For the text-containing cell, return its midpoint in (X, Y) coordinate format. 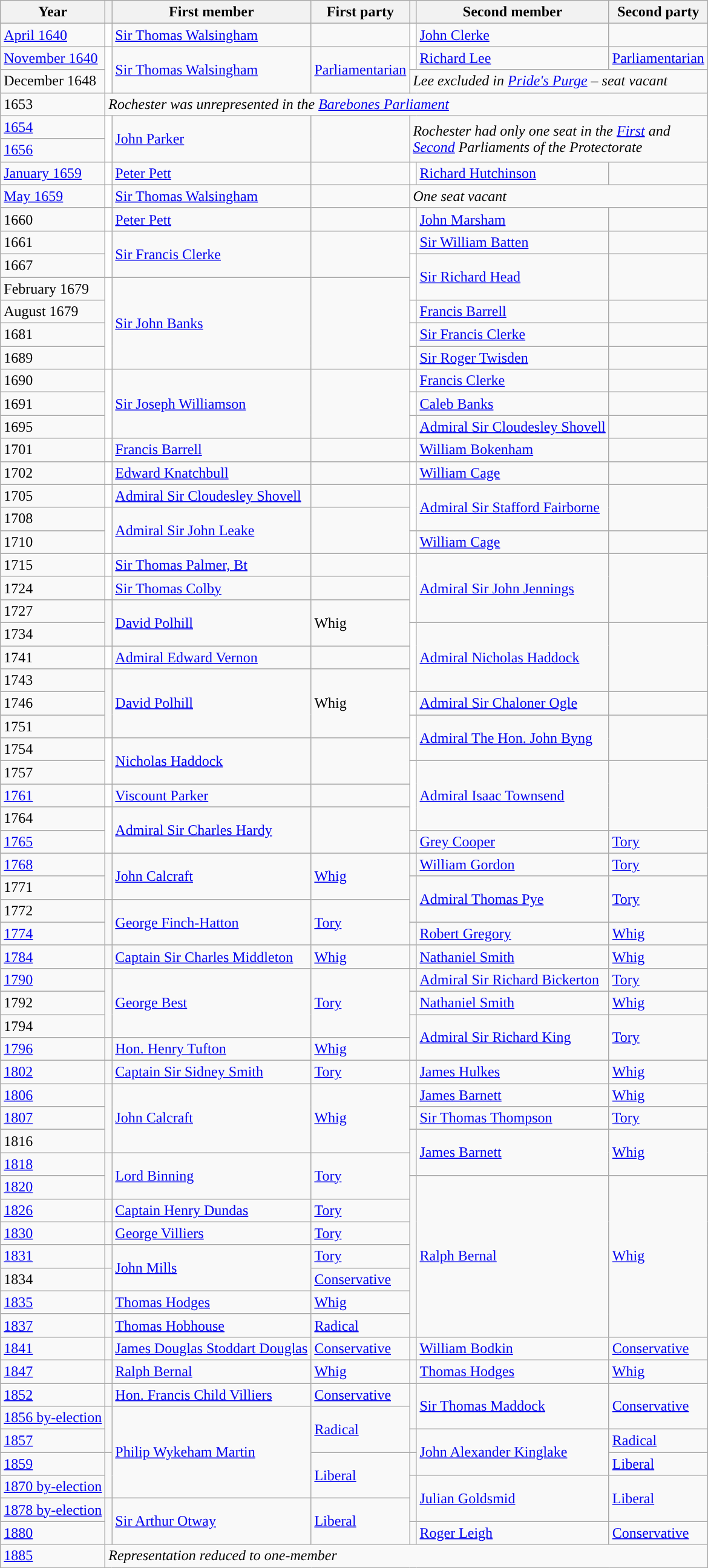
1826 (53, 1210)
1802 (53, 1072)
1761 (53, 796)
1774 (53, 934)
Nicholas Haddock (212, 761)
1660 (53, 219)
1870 by-election (53, 1487)
1880 (53, 1533)
1834 (53, 1279)
George Villiers (212, 1233)
John Clerke (513, 35)
Admiral Sir Richard Bickerton (513, 980)
Thomas Hobhouse (212, 1325)
1784 (53, 957)
1831 (53, 1256)
1690 (53, 381)
January 1659 (53, 173)
Roger Leigh (513, 1533)
Captain Henry Dundas (212, 1210)
1757 (53, 772)
Second party (658, 12)
One seat vacant (559, 196)
1794 (53, 1026)
1837 (53, 1325)
Sir Thomas Colby (212, 588)
1724 (53, 588)
Sir Thomas Palmer, Bt (212, 565)
1691 (53, 404)
Admiral Sir Stafford Fairborne (513, 507)
Sir Joseph Williamson (212, 404)
Second member (513, 12)
Rochester had only one seat in the First and Second Parliaments of the Protectorate (559, 139)
1701 (53, 450)
1841 (53, 1348)
Sir Thomas Maddock (513, 1406)
Hon. Francis Child Villiers (212, 1394)
Admiral The Hon. John Byng (513, 738)
1702 (53, 473)
Sir Richard Head (513, 277)
Lord Binning (212, 1176)
1806 (53, 1095)
1710 (53, 542)
George Finch-Hatton (212, 922)
1771 (53, 888)
1681 (53, 335)
Francis Clerke (513, 381)
Sir Thomas Thompson (513, 1118)
1856 by-election (53, 1418)
1667 (53, 265)
Admiral Thomas Pye (513, 899)
1715 (53, 565)
1751 (53, 726)
Viscount Parker (212, 796)
William Bodkin (513, 1348)
1765 (53, 842)
Representation reduced to one-member (407, 1556)
Sir Arthur Otway (212, 1521)
1830 (53, 1233)
1796 (53, 1049)
1792 (53, 1003)
First member (212, 12)
Sir John Banks (212, 323)
Sir Roger Twisden (513, 358)
1734 (53, 634)
Admiral Sir John Jennings (513, 588)
Rochester was unrepresented in the Barebones Parliament (407, 104)
Year (53, 12)
1656 (53, 150)
John Mills (212, 1268)
Admiral Sir Chaloner Ogle (513, 703)
John Parker (212, 139)
Admiral Sir Charles Hardy (212, 830)
1705 (53, 496)
William Bokenham (513, 450)
1689 (53, 358)
James Hulkes (513, 1072)
Admiral Isaac Townsend (513, 796)
Edward Knatchbull (212, 473)
1820 (53, 1187)
George Best (212, 1003)
1746 (53, 703)
1743 (53, 680)
Admiral Nicholas Haddock (513, 657)
Admiral Edward Vernon (212, 657)
1654 (53, 127)
Admiral Sir John Leake (212, 530)
1857 (53, 1441)
1816 (53, 1141)
John Marsham (513, 219)
November 1640 (53, 58)
John Alexander Kinglake (513, 1452)
April 1640 (53, 35)
1727 (53, 611)
August 1679 (53, 312)
1885 (53, 1556)
William Gordon (513, 865)
Hon. Henry Tufton (212, 1049)
First party (361, 12)
1847 (53, 1371)
Lee excluded in Pride's Purge – seat vacant (559, 81)
1768 (53, 865)
1708 (53, 519)
December 1648 (53, 81)
1754 (53, 749)
Richard Hutchinson (513, 173)
1661 (53, 242)
February 1679 (53, 289)
1741 (53, 657)
1695 (53, 427)
Caleb Banks (513, 404)
James Douglas Stoddart Douglas (212, 1348)
1878 by-election (53, 1510)
Julian Goldsmid (513, 1498)
May 1659 (53, 196)
Robert Gregory (513, 934)
Grey Cooper (513, 842)
1852 (53, 1394)
Captain Sir Charles Middleton (212, 957)
1772 (53, 911)
1764 (53, 819)
Philip Wykeham Martin (212, 1452)
Richard Lee (513, 58)
1835 (53, 1302)
Admiral Sir Richard King (513, 1038)
1818 (53, 1164)
1807 (53, 1118)
1653 (53, 104)
1790 (53, 980)
1859 (53, 1464)
Sir William Batten (513, 242)
Captain Sir Sidney Smith (212, 1072)
